Capture the cell that displays the provided text and extract its [X, Y] central coordinate. 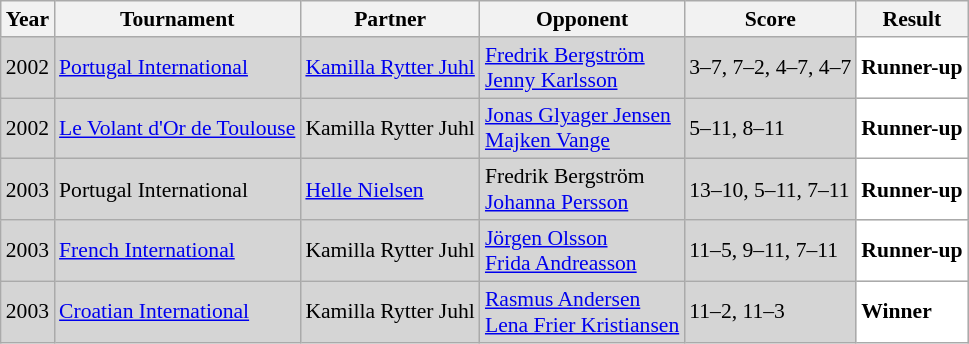
5–11, 8–11 [770, 128]
Result [912, 19]
Rasmus Andersen Lena Frier Kristiansen [582, 312]
Opponent [582, 19]
Tournament [177, 19]
Le Volant d'Or de Toulouse [177, 128]
11–5, 9–11, 7–11 [770, 250]
Fredrik Bergström Johanna Persson [582, 190]
Croatian International [177, 312]
11–2, 11–3 [770, 312]
Partner [390, 19]
Jonas Glyager Jensen Majken Vange [582, 128]
Score [770, 19]
3–7, 7–2, 4–7, 4–7 [770, 68]
French International [177, 250]
Helle Nielsen [390, 190]
Jörgen Olsson Frida Andreasson [582, 250]
Winner [912, 312]
Year [28, 19]
Fredrik Bergström Jenny Karlsson [582, 68]
13–10, 5–11, 7–11 [770, 190]
